From the cell containing the given text, extract its center point as (X, Y) coordinate. 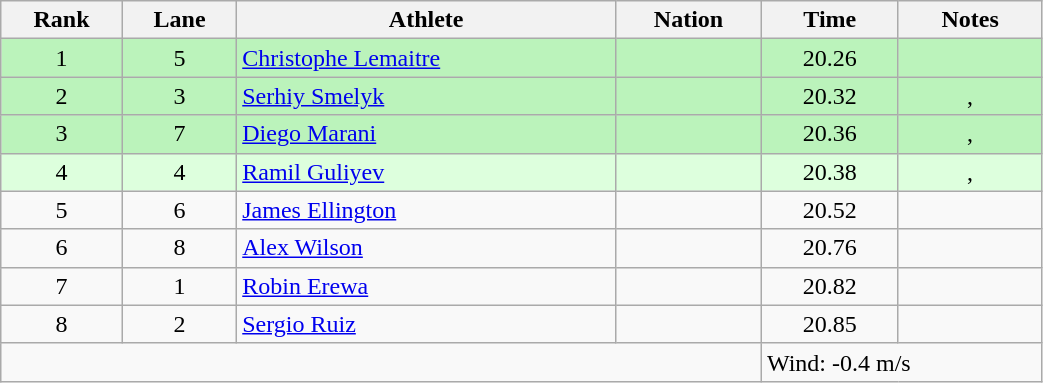
20.32 (830, 96)
20.52 (830, 210)
Robin Erewa (426, 286)
20.85 (830, 324)
Alex Wilson (426, 248)
Wind: -0.4 m/s (902, 362)
20.26 (830, 58)
20.38 (830, 172)
Ramil Guliyev (426, 172)
Notes (970, 20)
Sergio Ruiz (426, 324)
20.82 (830, 286)
20.76 (830, 248)
Time (830, 20)
Nation (689, 20)
Lane (179, 20)
Diego Marani (426, 134)
Serhiy Smelyk (426, 96)
Christophe Lemaitre (426, 58)
20.36 (830, 134)
James Ellington (426, 210)
Rank (62, 20)
Athlete (426, 20)
